Capture the cell that displays the provided text and extract its [x, y] central coordinate. 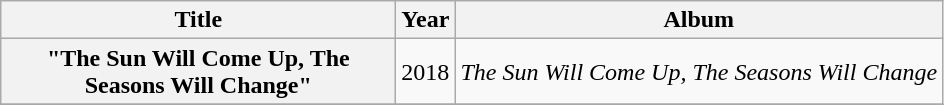
Year [426, 20]
Title [198, 20]
Album [699, 20]
The Sun Will Come Up, The Seasons Will Change [699, 72]
"The Sun Will Come Up, The Seasons Will Change" [198, 72]
2018 [426, 72]
